Pinpoint the cell where the given text exists, returning its (X, Y) midpoint coordinate. 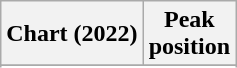
Chart (2022) (72, 34)
Peakposition (189, 34)
